From the cell containing the given text, extract its center point as [X, Y] coordinate. 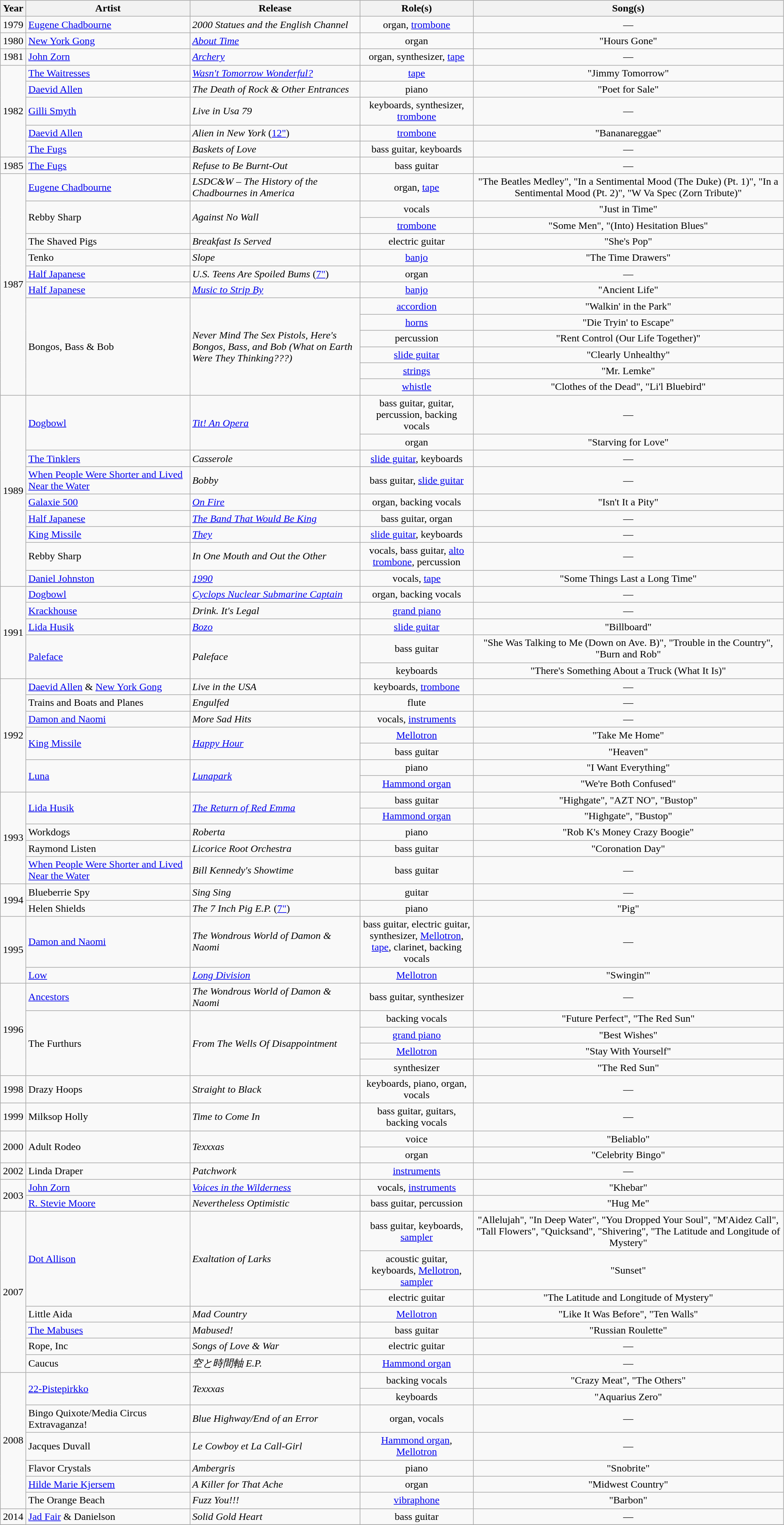
Song(s) [628, 8]
2008 [14, 1440]
Casserole [275, 458]
U.S. Teens Are Spoiled Bums (7") [275, 274]
2002 [14, 1171]
1993 [14, 837]
Slope [275, 258]
Luna [108, 775]
Jad Fair & Danielson [108, 1517]
From The Wells Of Disappointment [275, 1043]
voice [416, 1139]
1991 [14, 633]
In One Mouth and Out the Other [275, 556]
Ancestors [108, 997]
"There's Something About a Truck (What It Is)" [628, 671]
The Shaved Pigs [108, 242]
Breakfast Is Served [275, 242]
Engulfed [275, 703]
More Sad Hits [275, 719]
The Mabuses [108, 1330]
"Walkin' in the Park" [628, 306]
The Tinklers [108, 458]
bass guitar, guitar, percussion, backing vocals [416, 414]
1992 [14, 735]
1989 [14, 491]
Trains and Boats and Planes [108, 703]
The Waitresses [108, 73]
Release [275, 8]
LSDC&W – The History of the Chadbournes in America [275, 187]
synthesizer [416, 1067]
"The Latitude and Longitude of Mystery" [628, 1298]
"Bananareggae" [628, 133]
Alien in New York (12") [275, 133]
"I Want Everything" [628, 767]
"Celebrity Bingo" [628, 1155]
Dot Allison [108, 1259]
Mad Country [275, 1314]
Music to Strip By [275, 290]
1981 [14, 57]
The Band That Would Be King [275, 519]
strings [416, 371]
"Ancient Life" [628, 290]
Nevertheless Optimistic [275, 1204]
percussion [416, 338]
"Take Me Home" [628, 735]
"Sunset" [628, 1270]
"Best Wishes" [628, 1035]
1987 [14, 284]
Songs of Love & War [275, 1346]
"Beliablo" [628, 1139]
"Hours Gone" [628, 41]
Happy Hour [275, 743]
accordion [416, 306]
organ, synthesizer, tape [416, 57]
2003 [14, 1195]
Le Cowboy et La Call-Girl [275, 1446]
"Midwest Country" [628, 1484]
Drazy Hoops [108, 1089]
Drink. It's Legal [275, 611]
"Clothes of the Dead", "Li'l Bluebird" [628, 387]
Live in Usa 79 [275, 111]
Bobby [275, 480]
Lunapark [275, 775]
tape [416, 73]
"Some Men", "(Into) Hesitation Blues" [628, 226]
R. Stevie Moore [108, 1204]
Blue Highway/End of an Error [275, 1418]
They [275, 535]
Baskets of Love [275, 149]
Exaltation of Larks [275, 1259]
keyboards, trombone [416, 687]
"She Was Talking to Me (Down on Ave. B)", "Trouble in the Country", "Burn and Rob" [628, 649]
"Clearly Unhealthy" [628, 355]
Time to Come In [275, 1117]
bass guitar, synthesizer [416, 997]
vibraphone [416, 1500]
22-Pistepirkko [108, 1389]
"Crazy Meat", "The Others" [628, 1381]
"She's Pop" [628, 242]
Artist [108, 8]
"We're Both Confused" [628, 784]
The 7 Inch Pig E.P. (7") [275, 908]
"Like It Was Before", "Ten Walls" [628, 1314]
1998 [14, 1089]
"Starving for Love" [628, 442]
"Coronation Day" [628, 848]
Tenko [108, 258]
Solid Gold Heart [275, 1517]
Bozo [275, 627]
"Heaven" [628, 751]
The Return of Red Emma [275, 808]
bass guitar, keyboards, sampler [416, 1231]
1999 [14, 1117]
organ, trombone [416, 25]
Voices in the Wilderness [275, 1187]
"Rent Control (Our Life Together)" [628, 338]
1990 [275, 578]
The Death of Rock & Other Entrances [275, 89]
Hilde Marie Kjersem [108, 1484]
Galaxie 500 [108, 502]
Sing Sing [275, 892]
bass guitar, slide guitar [416, 480]
2007 [14, 1292]
"Die Tryin' to Escape" [628, 322]
guitar [416, 892]
Jacques Duvall [108, 1446]
vocals [416, 209]
Workdogs [108, 832]
Rope, Inc [108, 1346]
On Fire [275, 502]
horns [416, 322]
flute [416, 703]
keyboards, piano, organ, vocals [416, 1089]
bass guitar, percussion [416, 1204]
"Swingin'" [628, 975]
"Highgate", "AZT NO", "Bustop" [628, 800]
Daevid Allen & New York Gong [108, 687]
Fuzz You!!! [275, 1500]
"Russian Roulette" [628, 1330]
"Billboard" [628, 627]
Milksop Holly [108, 1117]
"Some Things Last a Long Time" [628, 578]
1982 [14, 111]
Long Division [275, 975]
"Barbon" [628, 1500]
bass guitar, organ [416, 519]
Daniel Johnston [108, 578]
Hammond organ, Mellotron [416, 1446]
2014 [14, 1517]
"The Beatles Medley", "In a Sentimental Mood (The Duke) (Pt. 1)", "In a Sentimental Mood (Pt. 2)", "W Va Spec (Zorn Tribute)" [628, 187]
keyboards, synthesizer, trombone [416, 111]
About Time [275, 41]
1979 [14, 25]
Bongos, Bass & Bob [108, 347]
instruments [416, 1171]
A Killer for That Ache [275, 1484]
Raymond Listen [108, 848]
Against No Wall [275, 217]
"Mr. Lemke" [628, 371]
1985 [14, 165]
1980 [14, 41]
"The Red Sun" [628, 1067]
Mabused! [275, 1330]
空と時間軸 E.P. [275, 1363]
Helen Shields [108, 908]
Blueberrie Spy [108, 892]
"Isn't It a Pity" [628, 502]
Caucus [108, 1363]
Role(s) [416, 8]
"Pig" [628, 908]
acoustic guitar, keyboards, Mellotron, sampler [416, 1270]
Roberta [275, 832]
The Furthurs [108, 1043]
Tit! An Opera [275, 423]
"Hug Me" [628, 1204]
"Just in Time" [628, 209]
Linda Draper [108, 1171]
1995 [14, 950]
vocals, bass guitar, alto trombone, percussion [416, 556]
Cyclops Nuclear Submarine Captain [275, 595]
Ambergris [275, 1468]
Wasn't Tomorrow Wonderful? [275, 73]
"The Time Drawers" [628, 258]
"Aquarius Zero" [628, 1397]
1996 [14, 1029]
whistle [416, 387]
Krackhouse [108, 611]
"Jimmy Tomorrow" [628, 73]
The Orange Beach [108, 1500]
Gilli Smyth [108, 111]
"Highgate", "Bustop" [628, 816]
Refuse to Be Burnt-Out [275, 165]
"Stay With Yourself" [628, 1051]
Patchwork [275, 1171]
Year [14, 8]
Archery [275, 57]
2000 [14, 1147]
Straight to Black [275, 1089]
vocals, tape [416, 578]
Bingo Quixote/Media Circus Extravaganza! [108, 1418]
"Snobrite" [628, 1468]
organ, tape [416, 187]
bass guitar, guitars, backing vocals [416, 1117]
Live in the USA [275, 687]
Low [108, 975]
bass guitar, keyboards [416, 149]
1994 [14, 900]
"Khebar" [628, 1187]
Adult Rodeo [108, 1147]
Flavor Crystals [108, 1468]
Never Mind The Sex Pistols, Here's Bongos, Bass, and Bob (What on Earth Were They Thinking???) [275, 347]
New York Gong [108, 41]
Little Aida [108, 1314]
"Rob K's Money Crazy Boogie" [628, 832]
organ, vocals [416, 1418]
2000 Statues and the English Channel [275, 25]
bass guitar, electric guitar, synthesizer, Mellotron, tape, clarinet, backing vocals [416, 942]
Bill Kennedy's Showtime [275, 871]
"Future Perfect", "The Red Sun" [628, 1019]
"Poet for Sale" [628, 89]
Licorice Root Orchestra [275, 848]
